For the text-containing cell, return its midpoint in [x, y] coordinate format. 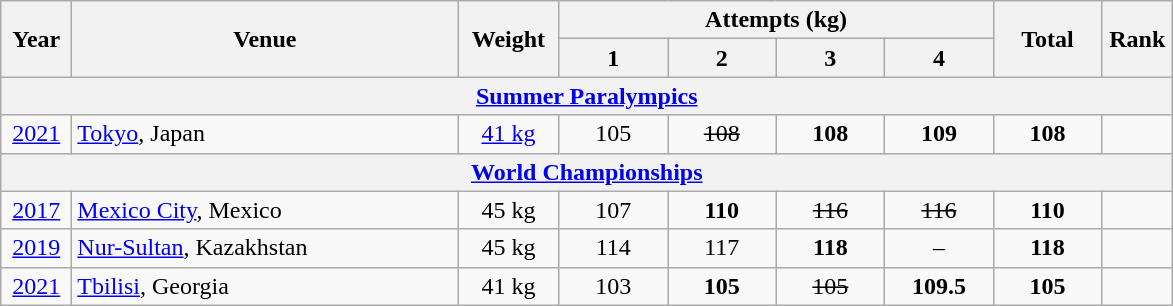
107 [614, 210]
3 [830, 58]
2019 [36, 248]
Rank [1138, 39]
Tbilisi, Georgia [265, 286]
114 [614, 248]
109 [940, 134]
World Championships [587, 172]
4 [940, 58]
1 [614, 58]
– [940, 248]
Attempts (kg) [776, 20]
117 [722, 248]
Summer Paralympics [587, 96]
Nur-Sultan, Kazakhstan [265, 248]
Year [36, 39]
Weight [508, 39]
Venue [265, 39]
103 [614, 286]
109.5 [940, 286]
Mexico City, Mexico [265, 210]
Tokyo, Japan [265, 134]
Total [1048, 39]
2 [722, 58]
2017 [36, 210]
